Find where the given text appears and provide that cell's center as [x, y] coordinate. 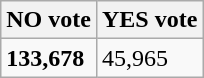
NO vote [49, 20]
YES vote [149, 20]
133,678 [49, 58]
45,965 [149, 58]
